Locate the cell with the specified text and output its [X, Y] center coordinate. 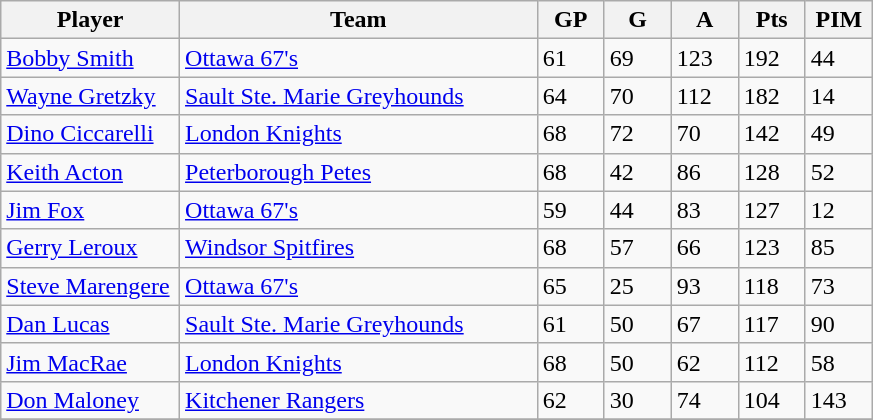
A [704, 20]
25 [638, 286]
69 [638, 58]
72 [638, 134]
58 [838, 362]
59 [570, 210]
Windsor Spitfires [359, 248]
192 [772, 58]
127 [772, 210]
117 [772, 324]
67 [704, 324]
Bobby Smith [90, 58]
Peterborough Petes [359, 172]
Keith Acton [90, 172]
Dino Ciccarelli [90, 134]
49 [838, 134]
90 [838, 324]
G [638, 20]
PIM [838, 20]
83 [704, 210]
Wayne Gretzky [90, 96]
142 [772, 134]
86 [704, 172]
30 [638, 400]
128 [772, 172]
93 [704, 286]
Player [90, 20]
85 [838, 248]
Gerry Leroux [90, 248]
Jim MacRae [90, 362]
74 [704, 400]
42 [638, 172]
52 [838, 172]
143 [838, 400]
118 [772, 286]
Jim Fox [90, 210]
65 [570, 286]
Dan Lucas [90, 324]
64 [570, 96]
Don Maloney [90, 400]
Steve Marengere [90, 286]
GP [570, 20]
14 [838, 96]
182 [772, 96]
66 [704, 248]
57 [638, 248]
Kitchener Rangers [359, 400]
104 [772, 400]
73 [838, 286]
Team [359, 20]
Pts [772, 20]
12 [838, 210]
